Provide the [X, Y] coordinate of the cell's center where the given text is located.  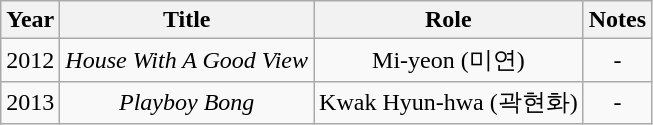
House With A Good View [187, 60]
Title [187, 20]
Mi-yeon (미연) [449, 60]
Playboy Bong [187, 102]
2012 [30, 60]
Kwak Hyun-hwa (곽현화) [449, 102]
2013 [30, 102]
Year [30, 20]
Notes [617, 20]
Role [449, 20]
